Determine the (X, Y) coordinate at the center of the cell enclosing the given text.  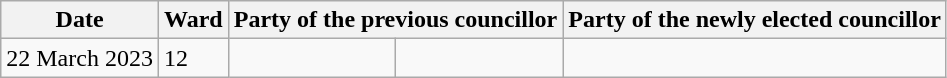
Ward (193, 20)
Party of the previous councillor (396, 20)
12 (193, 58)
Party of the newly elected councillor (755, 20)
Date (80, 20)
22 March 2023 (80, 58)
